Scan for the cell matching the given text and deliver its (x, y) coordinate at center. 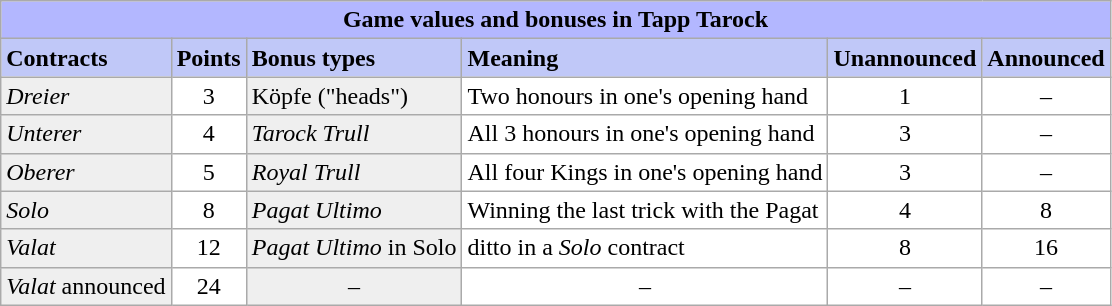
Tarock Trull (354, 134)
Announced (1046, 58)
5 (208, 172)
Two honours in one's opening hand (645, 96)
1 (905, 96)
Oberer (86, 172)
Solo (86, 210)
Unannounced (905, 58)
Bonus types (354, 58)
Valat announced (86, 286)
Unterer (86, 134)
Pagat Ultimo in Solo (354, 248)
Game values and bonuses in Tapp Tarock (556, 20)
Contracts (86, 58)
Valat (86, 248)
Dreier (86, 96)
ditto in a Solo contract (645, 248)
All 3 honours in one's opening hand (645, 134)
Köpfe ("heads") (354, 96)
Pagat Ultimo (354, 210)
12 (208, 248)
Royal Trull (354, 172)
24 (208, 286)
Points (208, 58)
All four Kings in one's opening hand (645, 172)
Meaning (645, 58)
16 (1046, 248)
Winning the last trick with the Pagat (645, 210)
